From the cell containing the given text, extract its center point as [x, y] coordinate. 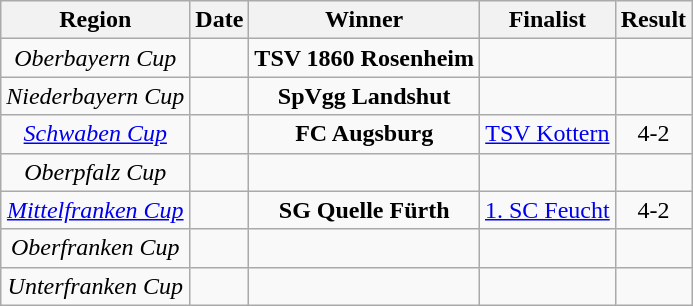
Finalist [547, 20]
1. SC Feucht [547, 210]
Result [653, 20]
Oberfranken Cup [96, 248]
Mittelfranken Cup [96, 210]
Date [220, 20]
Oberpfalz Cup [96, 172]
SpVgg Landshut [364, 96]
Niederbayern Cup [96, 96]
TSV Kottern [547, 134]
Schwaben Cup [96, 134]
Region [96, 20]
Unterfranken Cup [96, 286]
SG Quelle Fürth [364, 210]
Winner [364, 20]
TSV 1860 Rosenheim [364, 58]
FC Augsburg [364, 134]
Oberbayern Cup [96, 58]
